Provide the [x, y] coordinate of the cell's center where the given text is located.  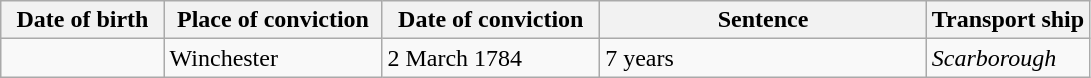
2 March 1784 [491, 58]
Winchester [273, 58]
Sentence [764, 20]
7 years [764, 58]
Scarborough [1008, 58]
Date of birth [82, 20]
Transport ship [1008, 20]
Place of conviction [273, 20]
Date of conviction [491, 20]
